Determine the (x, y) coordinate at the center of the cell enclosing the given text.  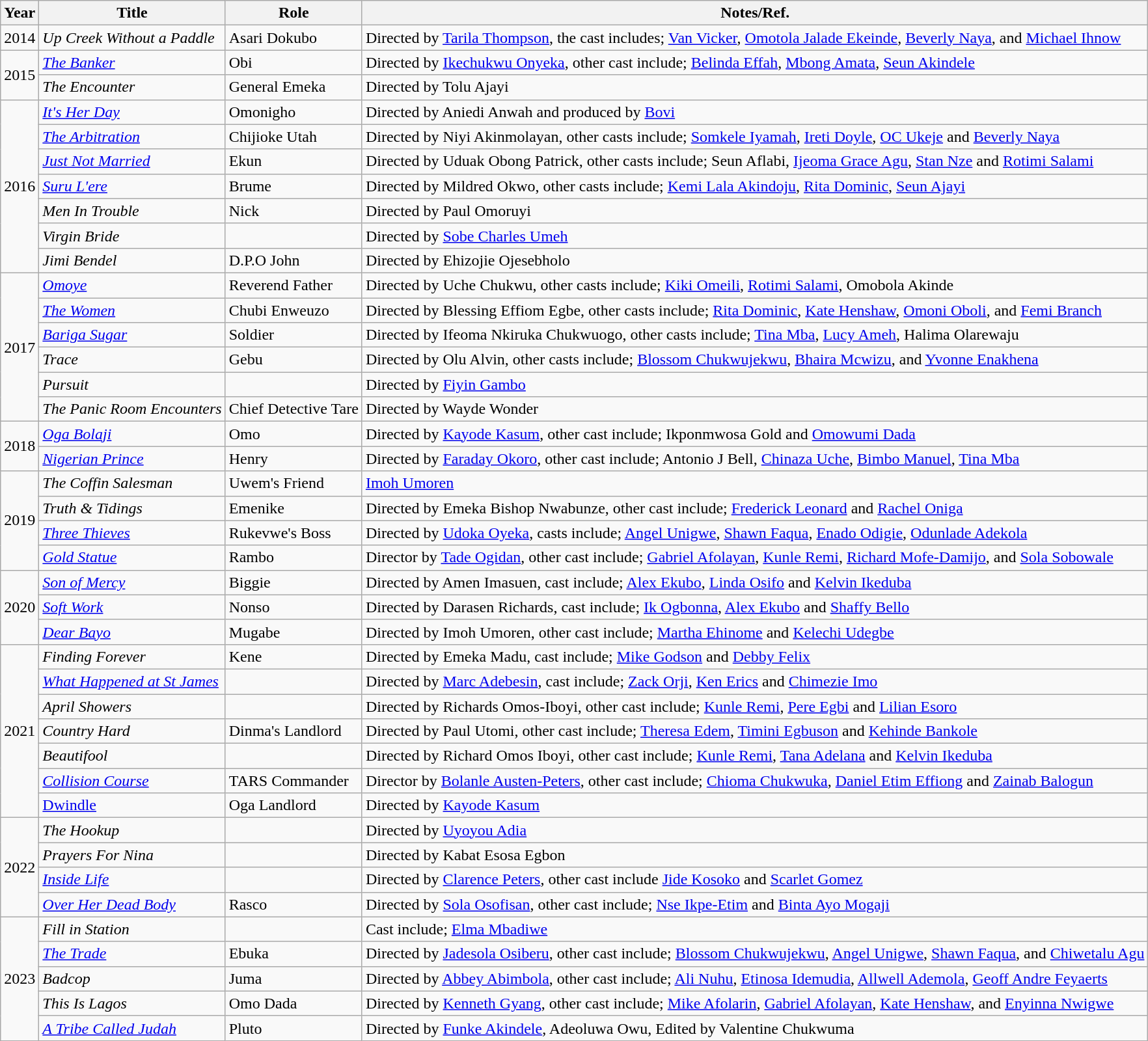
Directed by Udoka Oyeka, casts include; Angel Unigwe, Shawn Faqua, Enado Odigie, Odunlade Adekola (755, 533)
The Women (132, 310)
Over Her Dead Body (132, 904)
Directed by Sobe Charles Umeh (755, 236)
Soldier (294, 335)
Oga Bolaji (132, 434)
Directed by Niyi Akinmolayan, other casts include; Somkele Iyamah, Ireti Doyle, OC Ukeje and Beverly Naya (755, 137)
Henry (294, 459)
Directed by Richard Omos Iboyi, other cast include; Kunle Remi, Tana Adelana and Kelvin Ikeduba (755, 756)
Directed by Kayode Kasum (755, 805)
Finding Forever (132, 656)
Directed by Richards Omos-Iboyi, other cast include; Kunle Remi, Pere Egbi and Lilian Esoro (755, 706)
Directed by Faraday Okoro, other cast include; Antonio J Bell, Chinaza Uche, Bimbo Manuel, Tina Mba (755, 459)
Directed by Kayode Kasum, other cast include; Ikponmwosa Gold and Omowumi Dada (755, 434)
It's Her Day (132, 112)
Directed by Ifeoma Nkiruka Chukwuogo, other casts include; Tina Mba, Lucy Ameh, Halima Olarewaju (755, 335)
2017 (20, 347)
Directed by Jadesola Osiberu, other cast include; Blossom Chukwujekwu, Angel Unigwe, Shawn Faqua, and Chiwetalu Agu (755, 954)
Prayers For Nina (132, 855)
Director by Tade Ogidan, other cast include; Gabriel Afolayan, Kunle Remi, Richard Mofe-Damijo, and Sola Sobowale (755, 558)
Oga Landlord (294, 805)
Directed by Ehizojie Ojesebholo (755, 260)
Son of Mercy (132, 582)
Directed by Funke Akindele, Adeoluwa Owu, Edited by Valentine Chukwuma (755, 1028)
The Encounter (132, 87)
2015 (20, 75)
Directed by Imoh Umoren, other cast include; Martha Ehinome and Kelechi Udegbe (755, 632)
Bariga Sugar (132, 335)
Emenike (294, 508)
Nigerian Prince (132, 459)
Directed by Abbey Abimbola, other cast include; Ali Nuhu, Etinosa Idemudia, Allwell Ademola, Geoff Andre Feyaerts (755, 979)
April Showers (132, 706)
Directed by Uduak Obong Patrick, other casts include; Seun Aflabi, Ijeoma Grace Agu, Stan Nze and Rotimi Salami (755, 161)
Omonigho (294, 112)
Omo Dada (294, 1003)
Ebuka (294, 954)
Gold Statue (132, 558)
2016 (20, 186)
Kene (294, 656)
The Banker (132, 62)
2014 (20, 38)
Rukevwe's Boss (294, 533)
Directed by Kenneth Gyang, other cast include; Mike Afolarin, Gabriel Afolayan, Kate Henshaw, and Enyinna Nwigwe (755, 1003)
Chijioke Utah (294, 137)
Directed by Tarila Thompson, the cast includes; Van Vicker, Omotola Jalade Ekeinde, Beverly Naya, and Michael Ihnow (755, 38)
Jimi Bendel (132, 260)
Directed by Mildred Okwo, other casts include; Kemi Lala Akindoju, Rita Dominic, Seun Ajayi (755, 186)
Directed by Fiyin Gambo (755, 385)
Country Hard (132, 731)
Three Thieves (132, 533)
Directed by Clarence Peters, other cast include Jide Kosoko and Scarlet Gomez (755, 880)
Badcop (132, 979)
The Trade (132, 954)
Title (132, 13)
Directed by Uche Chukwu, other casts include; Kiki Omeili, Rotimi Salami, Omobola Akinde (755, 285)
Directed by Aniedi Anwah and produced by Bovi (755, 112)
A Tribe Called Judah (132, 1028)
Just Not Married (132, 161)
Directed by Blessing Effiom Egbe, other casts include; Rita Dominic, Kate Henshaw, Omoni Oboli, and Femi Branch (755, 310)
Role (294, 13)
Men In Trouble (132, 211)
2022 (20, 867)
Soft Work (132, 607)
Dwindle (132, 805)
Ekun (294, 161)
Dear Bayo (132, 632)
Directed by Wayde Wonder (755, 409)
Directed by Paul Utomi, other cast include; Theresa Edem, Timini Egbuson and Kehinde Bankole (755, 731)
2019 (20, 520)
Directed by Tolu Ajayi (755, 87)
Omo (294, 434)
Biggie (294, 582)
Year (20, 13)
Directed by Emeka Madu, cast include; Mike Godson and Debby Felix (755, 656)
The Coffin Salesman (132, 483)
Directed by Darasen Richards, cast include; Ik Ogbonna, Alex Ekubo and Shaffy Bello (755, 607)
2018 (20, 446)
Up Creek Without a Paddle (132, 38)
Directed by Paul Omoruyi (755, 211)
Directed by Amen Imasuen, cast include; Alex Ekubo, Linda Osifo and Kelvin Ikeduba (755, 582)
Trace (132, 360)
This Is Lagos (132, 1003)
What Happened at St James (132, 681)
The Panic Room Encounters (132, 409)
Directed by Sola Osofisan, other cast include; Nse Ikpe-Etim and Binta Ayo Mogaji (755, 904)
Rambo (294, 558)
TARS Commander (294, 781)
Dinma's Landlord (294, 731)
Asari Dokubo (294, 38)
Directed by Marc Adebesin, cast include; Zack Orji, Ken Erics and Chimezie Imo (755, 681)
Reverend Father (294, 285)
Obi (294, 62)
Imoh Umoren (755, 483)
2021 (20, 731)
2020 (20, 607)
Brume (294, 186)
Chubi Enweuzo (294, 310)
D.P.O John (294, 260)
Cast include; Elma Mbadiwe (755, 929)
Notes/Ref. (755, 13)
Juma (294, 979)
Suru L'ere (132, 186)
Nonso (294, 607)
Directed by Olu Alvin, other casts include; Blossom Chukwujekwu, Bhaira Mcwizu, and Yvonne Enakhena (755, 360)
Directed by Ikechukwu Onyeka, other cast include; Belinda Effah, Mbong Amata, Seun Akindele (755, 62)
Pursuit (132, 385)
Pluto (294, 1028)
The Arbitration (132, 137)
Beautifool (132, 756)
General Emeka (294, 87)
Nick (294, 211)
Inside Life (132, 880)
Directed by Emeka Bishop Nwabunze, other cast include; Frederick Leonard and Rachel Oniga (755, 508)
Directed by Uyoyou Adia (755, 830)
Uwem's Friend (294, 483)
Director by Bolanle Austen-Peters, other cast include; Chioma Chukwuka, Daniel Etim Effiong and Zainab Balogun (755, 781)
Collision Course (132, 781)
Truth & Tidings (132, 508)
Directed by Kabat Esosa Egbon (755, 855)
Omoye (132, 285)
Virgin Bride (132, 236)
2023 (20, 979)
The Hookup (132, 830)
Mugabe (294, 632)
Chief Detective Tare (294, 409)
Fill in Station (132, 929)
Rasco (294, 904)
Gebu (294, 360)
